Return the (X, Y) coordinate for the center point of the cell that contains the specified text.  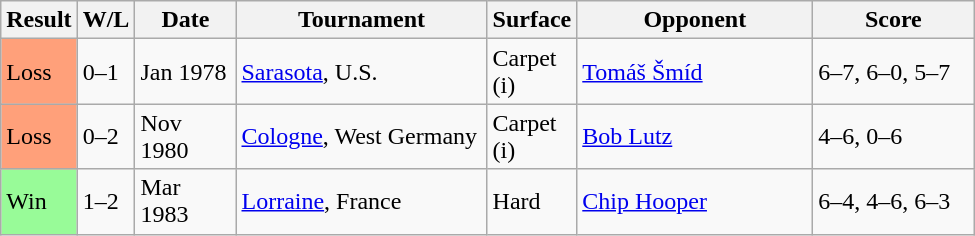
6–7, 6–0, 5–7 (894, 72)
4–6, 0–6 (894, 136)
Sarasota, U.S. (362, 72)
Hard (532, 202)
Date (186, 20)
Chip Hooper (695, 202)
Score (894, 20)
Jan 1978 (186, 72)
6–4, 4–6, 6–3 (894, 202)
W/L (106, 20)
Lorraine, France (362, 202)
0–2 (106, 136)
Opponent (695, 20)
1–2 (106, 202)
Cologne, West Germany (362, 136)
Win (39, 202)
Tournament (362, 20)
Nov 1980 (186, 136)
Result (39, 20)
Bob Lutz (695, 136)
Tomáš Šmíd (695, 72)
0–1 (106, 72)
Surface (532, 20)
Mar 1983 (186, 202)
